Scan for the cell matching the given text and deliver its [x, y] coordinate at center. 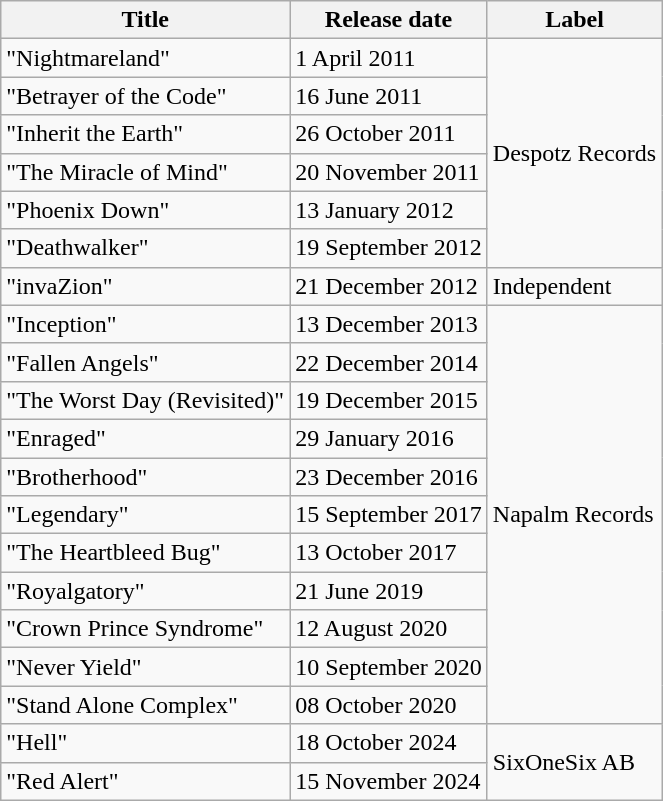
Despotz Records [574, 153]
19 September 2012 [389, 248]
29 January 2016 [389, 438]
"Legendary" [146, 515]
21 December 2012 [389, 286]
"Deathwalker" [146, 248]
"Brotherhood" [146, 477]
16 June 2011 [389, 96]
"Phoenix Down" [146, 210]
08 October 2020 [389, 705]
"invaZion" [146, 286]
20 November 2011 [389, 172]
18 October 2024 [389, 743]
"Nightmareland" [146, 58]
1 April 2011 [389, 58]
"Inherit the Earth" [146, 134]
Label [574, 20]
13 October 2017 [389, 553]
"Never Yield" [146, 667]
23 December 2016 [389, 477]
"The Miracle of Mind" [146, 172]
"Inception" [146, 324]
"The Heartbleed Bug" [146, 553]
"The Worst Day (Revisited)" [146, 400]
"Betrayer of the Code" [146, 96]
21 June 2019 [389, 591]
15 September 2017 [389, 515]
Release date [389, 20]
12 August 2020 [389, 629]
"Enraged" [146, 438]
"Fallen Angels" [146, 362]
10 September 2020 [389, 667]
13 January 2012 [389, 210]
19 December 2015 [389, 400]
Title [146, 20]
22 December 2014 [389, 362]
13 December 2013 [389, 324]
"Royalgatory" [146, 591]
"Hell" [146, 743]
15 November 2024 [389, 781]
"Stand Alone Complex" [146, 705]
Independent [574, 286]
"Crown Prince Syndrome" [146, 629]
26 October 2011 [389, 134]
"Red Alert" [146, 781]
Napalm Records [574, 514]
SixOneSix AB [574, 762]
